Locate the cell with the specified text and output its [x, y] center coordinate. 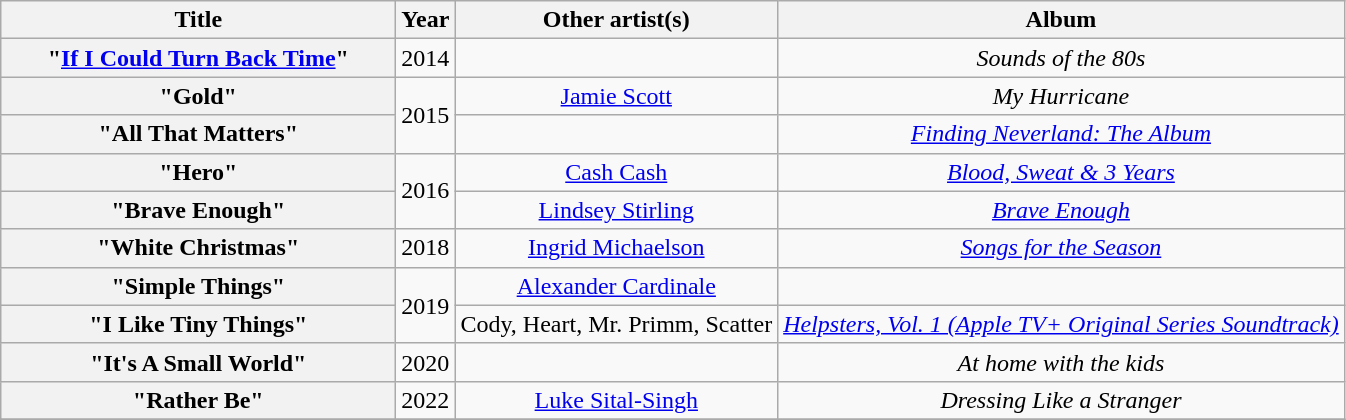
"I Like Tiny Things" [198, 324]
Helpsters, Vol. 1 (Apple TV+ Original Series Soundtrack) [1062, 324]
Blood, Sweat & 3 Years [1062, 172]
Finding Neverland: The Album [1062, 134]
Songs for the Season [1062, 248]
"Gold" [198, 96]
"Simple Things" [198, 286]
Album [1062, 20]
Luke Sital-Singh [616, 400]
"White Christmas" [198, 248]
"If I Could Turn Back Time" [198, 58]
"Rather Be" [198, 400]
Lindsey Stirling [616, 210]
Year [426, 20]
Dressing Like a Stranger [1062, 400]
2016 [426, 191]
Cody, Heart, Mr. Primm, Scatter [616, 324]
2022 [426, 400]
Title [198, 20]
"All That Matters" [198, 134]
"Brave Enough" [198, 210]
Brave Enough [1062, 210]
At home with the kids [1062, 362]
2019 [426, 305]
"It's A Small World" [198, 362]
2020 [426, 362]
Ingrid Michaelson [616, 248]
2018 [426, 248]
My Hurricane [1062, 96]
Sounds of the 80s [1062, 58]
"Hero" [198, 172]
Jamie Scott [616, 96]
2015 [426, 115]
2014 [426, 58]
Cash Cash [616, 172]
Alexander Cardinale [616, 286]
Other artist(s) [616, 20]
